From the cell containing the given text, extract its center point as [x, y] coordinate. 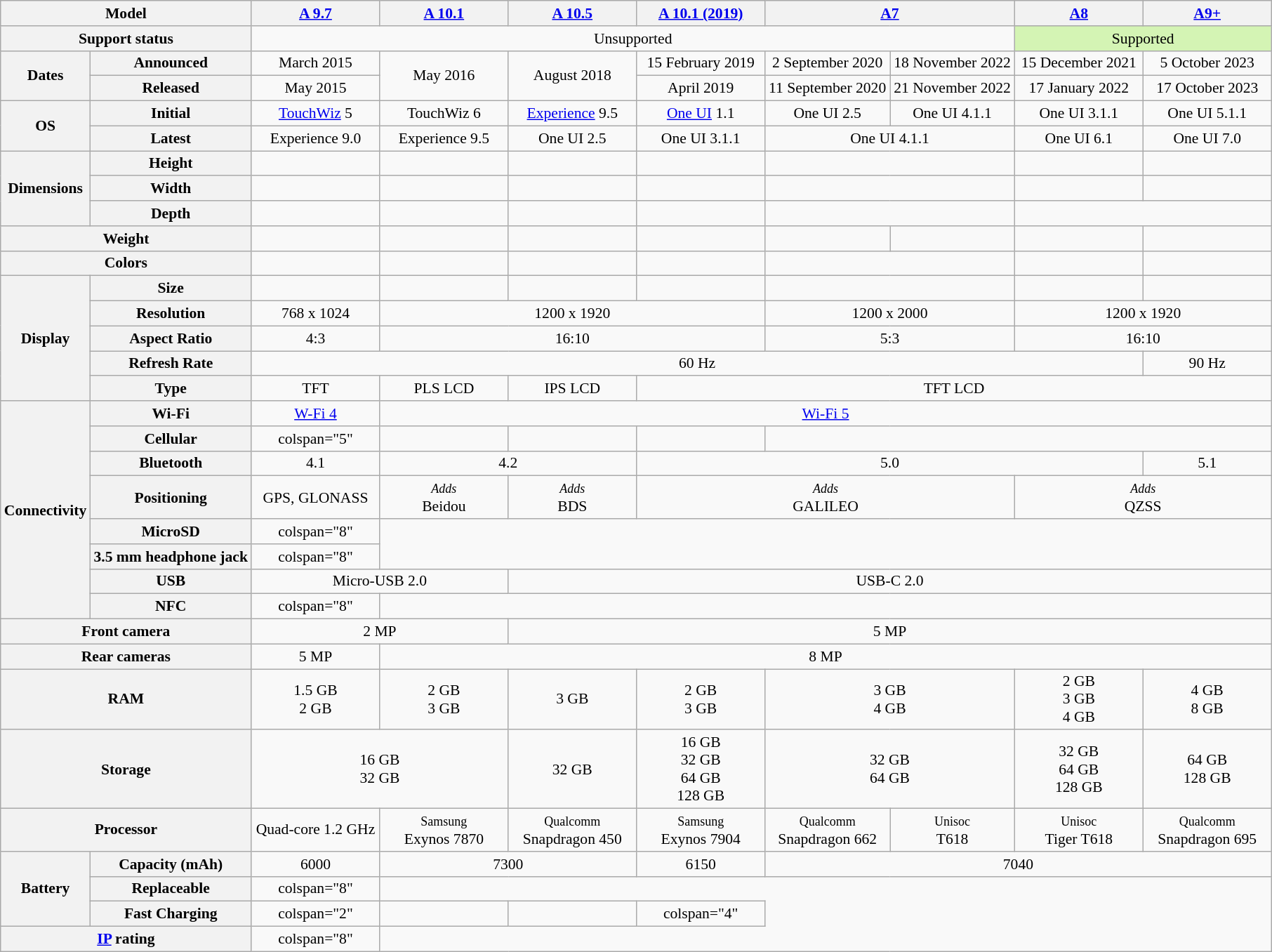
March 2015 [316, 63]
May 2015 [316, 88]
5.0 [890, 463]
15 December 2021 [1078, 63]
5 October 2023 [1207, 63]
AddsBeidou [444, 497]
16 GB32 GB64 GB128 GB [701, 769]
90 Hz [1207, 364]
Colors [126, 263]
Released [171, 88]
One UI 5.1.1 [1207, 114]
Positioning [171, 497]
W-Fi 4 [316, 414]
Wi-Fi 5 [826, 414]
6150 [701, 864]
Battery [46, 889]
A 9.7 [316, 13]
IP rating [126, 939]
Quad-core 1.2 GHz [316, 830]
Dates [46, 76]
Announced [171, 63]
TFT LCD [954, 389]
18 November 2022 [953, 63]
1200 x 2000 [890, 314]
UnisocT618 [953, 830]
Resolution [171, 314]
GPS, GLONASS [316, 497]
768 x 1024 [316, 314]
IPS LCD [573, 389]
USB-C 2.0 [890, 581]
A 10.5 [573, 13]
colspan="2" [316, 914]
Display [46, 338]
15 February 2019 [701, 63]
Cellular [171, 439]
A9+ [1207, 13]
4.1 [316, 463]
TouchWiz 6 [444, 114]
SamsungExynos 7904 [701, 830]
PLS LCD [444, 389]
colspan="5" [316, 439]
AddsQZSS [1143, 497]
TouchWiz 5 [316, 114]
17 October 2023 [1207, 88]
One UI 1.1 [701, 114]
April 2019 [701, 88]
Size [171, 289]
UnisocTiger T618 [1078, 830]
64 GB128 GB [1207, 769]
32 GB [573, 769]
11 September 2020 [828, 88]
3 GB [573, 699]
Width [171, 189]
QualcommSnapdragon 695 [1207, 830]
3 GB4 GB [890, 699]
2 MP [380, 632]
16 GB32 GB [380, 769]
Capacity (mAh) [171, 864]
SamsungExynos 7870 [444, 830]
21 November 2022 [953, 88]
2 September 2020 [828, 63]
4:3 [316, 338]
32 GB64 GB128 GB [1078, 769]
Model [126, 13]
Latest [171, 138]
Bluetooth [171, 463]
4 GB8 GB [1207, 699]
Initial [171, 114]
AddsGALILEO [826, 497]
AddsBDS [573, 497]
MicroSD [171, 531]
6000 [316, 864]
Rear cameras [126, 656]
A7 [890, 13]
Connectivity [46, 510]
Aspect Ratio [171, 338]
RAM [126, 699]
32 GB64 GB [890, 769]
17 January 2022 [1078, 88]
A 10.1 [444, 13]
7300 [508, 864]
60 Hz [697, 364]
Processor [126, 830]
Wi-Fi [171, 414]
4.2 [508, 463]
colspan="4" [701, 914]
Replaceable [171, 889]
2 GB3 GB4 GB [1078, 699]
Unsupported [633, 39]
Support status [126, 39]
5.1 [1207, 463]
Storage [126, 769]
Supported [1143, 39]
Dimensions [46, 188]
A8 [1078, 13]
Weight [126, 239]
OS [46, 126]
Type [171, 389]
TFT [316, 389]
QualcommSnapdragon 450 [573, 830]
One UI 7.0 [1207, 138]
QualcommSnapdragon 662 [828, 830]
USB [171, 581]
Fast Charging [171, 914]
Depth [171, 213]
Height [171, 164]
Micro-USB 2.0 [380, 581]
May 2016 [444, 76]
7040 [1019, 864]
5:3 [890, 338]
Refresh Rate [171, 364]
Front camera [126, 632]
Experience 9.0 [316, 138]
A 10.1 (2019) [701, 13]
1.5 GB2 GB [316, 699]
August 2018 [573, 76]
NFC [171, 607]
8 MP [826, 656]
3.5 mm headphone jack [171, 557]
One UI 6.1 [1078, 138]
